Find where the given text appears and provide that cell's center as [x, y] coordinate. 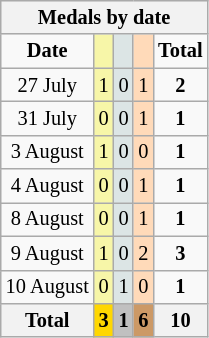
27 July [48, 85]
31 July [48, 118]
4 August [48, 186]
8 August [48, 219]
10 August [48, 287]
9 August [48, 253]
3 August [48, 152]
10 [180, 320]
6 [143, 320]
Date [48, 51]
Medals by date [104, 17]
